From the cell containing the given text, extract its center point as [X, Y] coordinate. 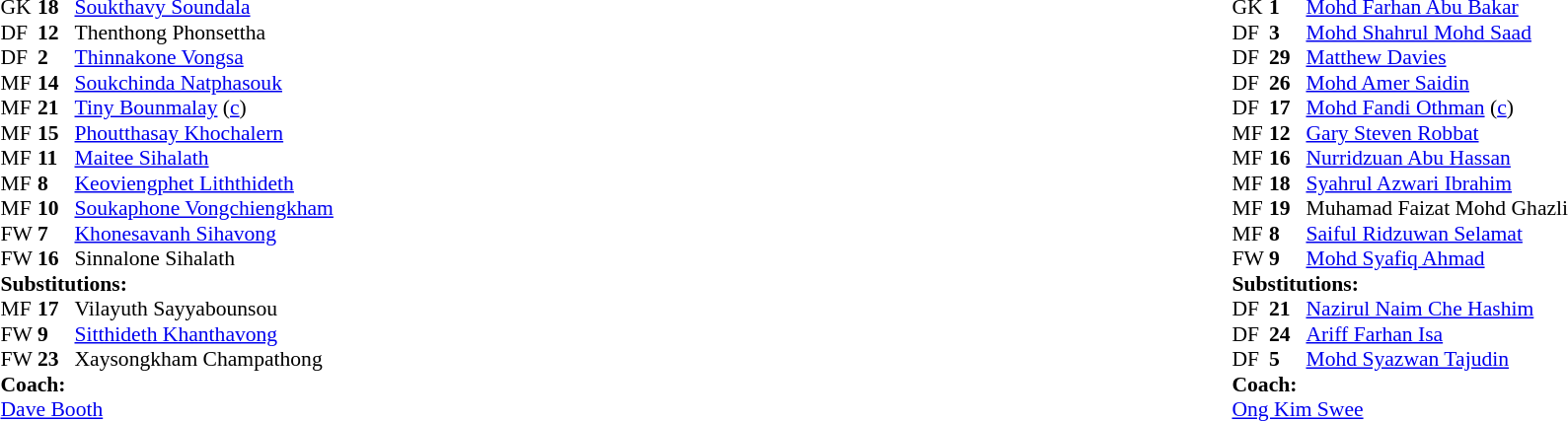
Ariff Farhan Isa [1437, 334]
3 [1288, 33]
Vilayuth Sayyabounsou [204, 309]
14 [56, 83]
Mohd Syazwan Tajudin [1437, 360]
Xaysongkham Champathong [204, 360]
Syahrul Azwari Ibrahim [1437, 183]
23 [56, 360]
Mohd Fandi Othman (c) [1437, 107]
5 [1288, 360]
Nazirul Naim Che Hashim [1437, 309]
Saiful Ridzuwan Selamat [1437, 234]
Soukaphone Vongchiengkham [204, 208]
11 [56, 159]
Thinnakone Vongsa [204, 58]
Soukchinda Natphasouk [204, 83]
7 [56, 234]
Thenthong Phonsettha [204, 33]
Mohd Shahrul Mohd Saad [1437, 33]
Phoutthasay Khochalern [204, 133]
Sinnalone Sihalath [204, 259]
Tiny Bounmalay (c) [204, 107]
24 [1288, 334]
Mohd Amer Saidin [1437, 83]
2 [56, 58]
26 [1288, 83]
18 [1288, 183]
Maitee Sihalath [204, 159]
Khonesavanh Sihavong [204, 234]
29 [1288, 58]
19 [1288, 208]
Sitthideth Khanthavong [204, 334]
10 [56, 208]
Mohd Syafiq Ahmad [1437, 259]
Muhamad Faizat Mohd Ghazli [1437, 208]
Gary Steven Robbat [1437, 133]
Matthew Davies [1437, 58]
15 [56, 133]
Keoviengphet Liththideth [204, 183]
Nurridzuan Abu Hassan [1437, 159]
